For the text-containing cell, return its midpoint in [X, Y] coordinate format. 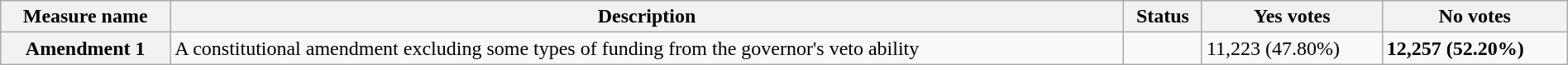
Description [647, 17]
11,223 (47.80%) [1292, 48]
No votes [1475, 17]
A constitutional amendment excluding some types of funding from the governor's veto ability [647, 48]
Status [1163, 17]
12,257 (52.20%) [1475, 48]
Amendment 1 [86, 48]
Measure name [86, 17]
Yes votes [1292, 17]
